Capture the cell that displays the provided text and extract its (x, y) central coordinate. 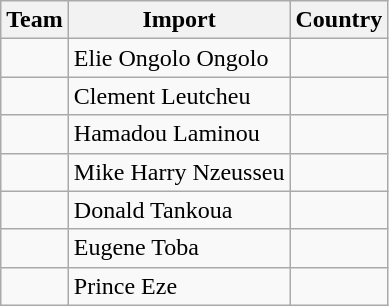
Import (179, 20)
Country (339, 20)
Clement Leutcheu (179, 96)
Elie Ongolo Ongolo (179, 58)
Team (35, 20)
Mike Harry Nzeusseu (179, 172)
Eugene Toba (179, 248)
Prince Eze (179, 286)
Donald Tankoua (179, 210)
Hamadou Laminou (179, 134)
